Capture the cell that displays the provided text and extract its [X, Y] central coordinate. 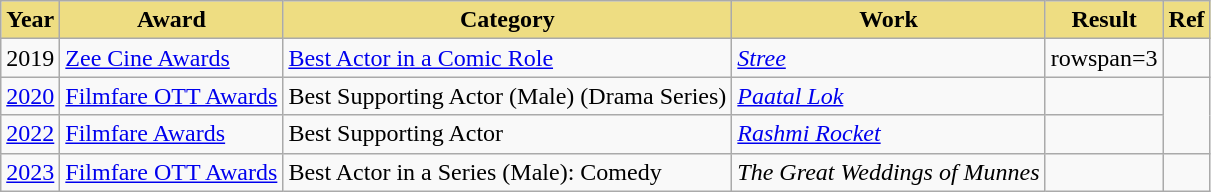
Ref [1186, 20]
2022 [30, 134]
Best Supporting Actor [508, 134]
Category [508, 20]
2019 [30, 58]
Work [888, 20]
Best Actor in a Series (Male): Comedy [508, 172]
The Great Weddings of Munnes [888, 172]
Stree [888, 58]
Zee Cine Awards [172, 58]
Year [30, 20]
Rashmi Rocket [888, 134]
2023 [30, 172]
Result [1104, 20]
Paatal Lok [888, 96]
Best Actor in a Comic Role [508, 58]
Filmfare Awards [172, 134]
Best Supporting Actor (Male) (Drama Series) [508, 96]
Award [172, 20]
rowspan=3 [1104, 58]
2020 [30, 96]
